Find where the given text appears and provide that cell's center as [x, y] coordinate. 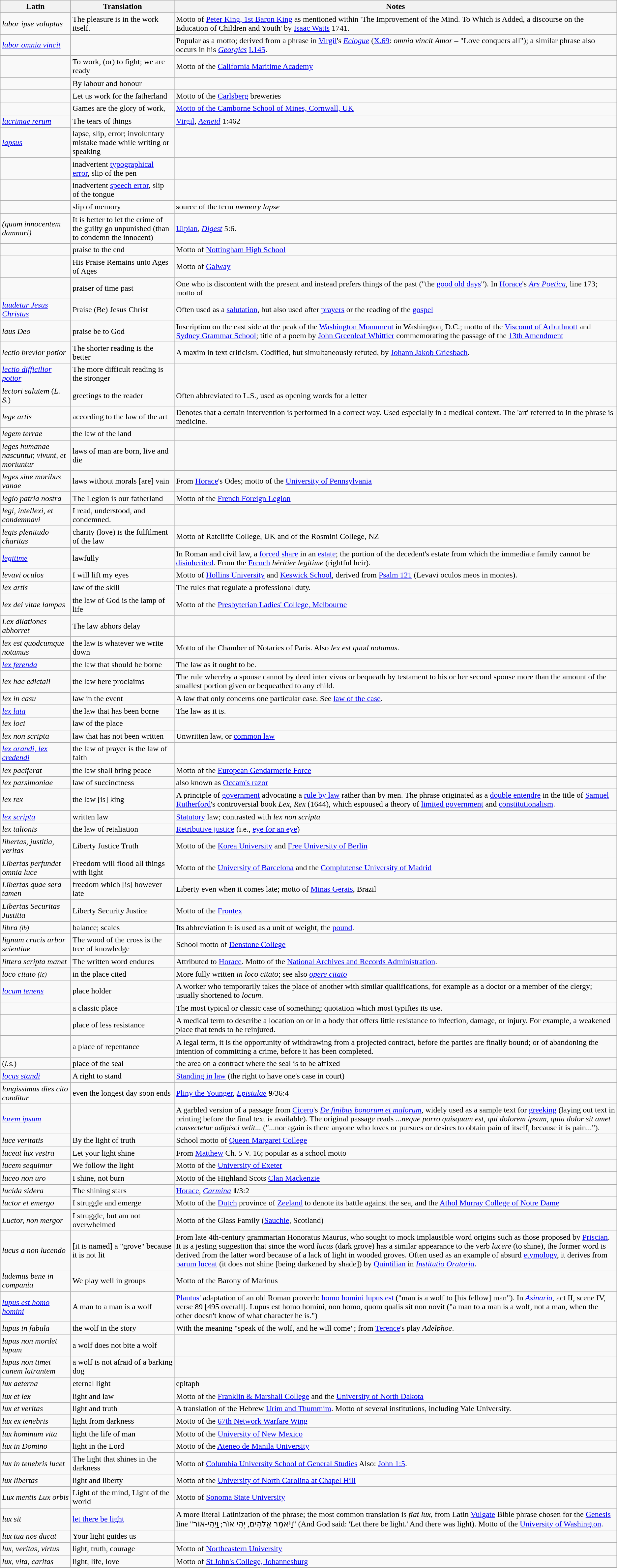
balance; scales [122, 928]
libra (lb) [36, 928]
legem terrae [36, 434]
Let us work for the fatherland [122, 96]
according to the law of the art [122, 417]
lectori salutem (L. S.) [36, 396]
slip of memory [122, 207]
The written word endures [122, 962]
charity (love) is the fulfilment of the law [122, 537]
luctor et emergo [36, 1203]
Let your light shine [122, 1153]
ludemus bene in compania [36, 1281]
freedom which [is] however late [122, 889]
luceo non uro [36, 1178]
Motto of the Barony of Marinus [396, 1281]
Liberty even when it comes late; motto of Minas Gerais, Brazil [396, 889]
Motto of the French Foreign Legion [396, 498]
lex rex [36, 800]
Standing in law (the right to have one's case in court) [396, 1076]
lectio brevior potior [36, 353]
littera scripta manet [36, 962]
Motto of the University of New Mexico [396, 1434]
Motto of the Carlsberg breweries [396, 96]
lux in tenebris lucet [36, 1464]
lux, veritas, virtus [36, 1549]
Motto of Ratcliffe College, UK and of the Rosmini College, NZ [396, 537]
a wolf is not afraid of a barking dog [122, 1367]
longissimus dies cito conditur [36, 1093]
the law [is] king [122, 800]
light the life of man [122, 1434]
the law here proclaims [122, 682]
Virgil, Aeneid 1:462 [396, 121]
Motto of Northeastern University [396, 1549]
Motto of Sonoma State University [396, 1497]
also known as Occam's razor [396, 783]
place holder [122, 991]
lux in Domino [36, 1446]
School motto of Queen Margaret College [396, 1140]
Motto of the University of North Carolina at Chapel Hill [396, 1480]
A man to a man is a wolf [122, 1307]
Libertas Securitas Justitia [36, 910]
levavi oculos [36, 575]
leges sine moribus vanae [36, 481]
Liberty Justice Truth [122, 846]
Motto of the 67th Network Warfare Wing [396, 1421]
lacrimae rerum [36, 121]
the law of retaliation [122, 829]
lex loci [36, 724]
law of the skill [122, 588]
lex lata [36, 711]
a wolf does not bite a wolf [122, 1345]
lux ex tenebris [36, 1421]
Games are the glory of work, [122, 108]
legitime [36, 558]
The most typical or classic case of something; quotation which most typifies its use. [396, 1008]
lux et lex [36, 1396]
I struggle, but am not overwhelmed [122, 1220]
lucem sequimur [36, 1166]
lawfully [122, 558]
a classic place [122, 1008]
light and truth [122, 1409]
loco citato (lc) [36, 974]
laws without morals [are] vain [122, 481]
A right to stand [122, 1076]
Motto of the Glass Family (Sauchie, Scotland) [396, 1220]
place of the seal [122, 1063]
lectio difficilior potior [36, 374]
light from darkness [122, 1421]
Lex dilationes abhorret [36, 626]
Libertas perfundet omnia luce [36, 868]
the law that should be borne [122, 665]
lex scripta [36, 816]
Motto of the University of Exeter [396, 1166]
in the place cited [122, 974]
light, life, love [122, 1561]
A translation of the Hebrew Urim and Thummim. Motto of several institutions, including Yale University. [396, 1409]
(l.s.) [36, 1063]
light and law [122, 1396]
Motto of the University of Barcelona and the Complutense University of Madrid [396, 868]
lex talionis [36, 829]
lex paciferat [36, 770]
the law is whatever we write down [122, 647]
Motto of Nottingham High School [396, 250]
[it is named] a "grove" because it is not lit [122, 1251]
Motto of the Frontex [396, 910]
Libertas quae sera tamen [36, 889]
laus Deo [36, 331]
lex in casu [36, 698]
Pliny the Younger, Epistulae 9/36:4 [396, 1093]
Horace, Carmina 1/3:2 [396, 1191]
the wolf in the story [122, 1328]
written law [122, 816]
lex dei vitae lampas [36, 605]
labor omnia vincit [36, 45]
lex orandi, lex credendi [36, 753]
lucus a non lucendo [36, 1251]
Motto of Hollins University and Keswick School, derived from Psalm 121 (Levavi oculos meos in montes). [396, 575]
Motto of the California Maritime Academy [396, 67]
lucida sidera [36, 1191]
lignum crucis arbor scientiae [36, 945]
let there be light [122, 1519]
lux et veritas [36, 1409]
epitaph [396, 1383]
a place of repentance [122, 1046]
Notes [396, 7]
More fully written in loco citato; see also opere citato [396, 974]
light, truth, courage [122, 1549]
lux sit [36, 1519]
Motto of the European Gendarmerie Force [396, 770]
I will lift my eyes [122, 575]
Latin [36, 7]
law of the place [122, 724]
Motto of St John's College, Johannesburg [396, 1561]
lex parsimoniae [36, 783]
The tears of things [122, 121]
Motto of the Camborne School of Mines, Cornwall, UK [396, 108]
the law of prayer is the law of faith [122, 753]
lex hac edictali [36, 682]
Lux mentis Lux orbis [36, 1497]
praiser of time past [122, 288]
the law of God is the lamp of life [122, 605]
By the light of truth [122, 1140]
libertas, justitia, veritas [36, 846]
From Horace's Odes; motto of the University of Pennsylvania [396, 481]
Motto of the Highland Scots Clan Mackenzie [396, 1178]
lex artis [36, 588]
A maxim in text criticism. Codified, but simultaneously refuted, by Johann Jakob Griesbach. [396, 353]
the law of the land [122, 434]
legi, intellexi, et condemnavi [36, 515]
lux hominum vita [36, 1434]
Retributive justice (i.e., eye for an eye) [396, 829]
A law that only concerns one particular case. See law of the case. [396, 698]
praise to the end [122, 250]
the area on a contract where the seal is to be affixed [396, 1063]
The wood of the cross is the tree of knowledge [122, 945]
I read, understood, and condemned. [122, 515]
lupus non mordet lupum [36, 1345]
laws of man are born, live and die [122, 455]
The shorter reading is the better [122, 353]
I struggle and emerge [122, 1203]
labor ipse voluptas [36, 24]
locum tenens [36, 991]
The law as it is. [396, 711]
The law as it ought to be. [396, 665]
Ulpian, Digest 5:6. [396, 228]
leges humanae nascuntur, vivunt, et moriuntur [36, 455]
It is better to let the crime of the guilty go unpunished (than to condemn the innocent) [122, 228]
Light of the mind, Light of the world [122, 1497]
The light that shines in the darkness [122, 1464]
law of succinctness [122, 783]
lex non scripta [36, 736]
laudetur Jesus Christus [36, 310]
One who is discontent with the present and instead prefers things of the past ("the good old days"). In Horace's Ars Poetica, line 173; motto of [396, 288]
Motto of the Dutch province of Zeeland to denote its battle against the sea, and the Athol Murray College of Notre Dame [396, 1203]
even the longest day soon ends [122, 1093]
Motto of the Presbyterian Ladies' College, Melbourne [396, 605]
Motto of the Chamber of Notaries of Paris. Also lex est quod notamus. [396, 647]
lupus non timet canem latrantem [36, 1367]
The pleasure is in the work itself. [122, 24]
(quam innocentem damnari) [36, 228]
The rules that regulate a professional duty. [396, 588]
The more difficult reading is the stronger [122, 374]
Motto of Columbia University School of General Studies Also: John 1:5. [396, 1464]
luceat lux vestra [36, 1153]
With the meaning "speak of the wolf, and he will come"; from Terence's play Adelphoe. [396, 1328]
legio patria nostra [36, 498]
eternal light [122, 1383]
Motto of the Ateneo de Manila University [396, 1446]
The Legion is our fatherland [122, 498]
We play well in groups [122, 1281]
Statutory law; contrasted with lex non scripta [396, 816]
lege artis [36, 417]
Often abbreviated to L.S., used as opening words for a letter [396, 396]
Attributed to Horace. Motto of the National Archives and Records Administration. [396, 962]
Praise (Be) Jesus Christ [122, 310]
praise be to God [122, 331]
lupus est homo homini [36, 1307]
lupus in fabula [36, 1328]
Liberty Security Justice [122, 910]
lux aeterna [36, 1383]
legis plenitudo charitas [36, 537]
light in the Lord [122, 1446]
We follow the light [122, 1166]
the law shall bring peace [122, 770]
lux tua nos ducat [36, 1536]
greetings to the reader [122, 396]
inadvertent typographical error, slip of the pen [122, 168]
law in the event [122, 698]
Translation [122, 7]
lapse, slip, error; involuntary mistake made while writing or speaking [122, 142]
Luctor, non mergor [36, 1220]
the law that has been borne [122, 711]
Your light guides us [122, 1536]
Motto of Galway [396, 267]
His Praise Remains unto Ages of Ages [122, 267]
Often used as a salutation, but also used after prayers or the reading of the gospel [396, 310]
By labour and honour [122, 83]
I shine, not burn [122, 1178]
law that has not been written [122, 736]
lorem ipsum [36, 1119]
Unwritten law, or common law [396, 736]
source of the term memory lapse [396, 207]
lex est quodcumque notamus [36, 647]
lapsus [36, 142]
locus standi [36, 1076]
Freedom will flood all things with light [122, 868]
lux libertas [36, 1480]
Motto of the Franklin & Marshall College and the University of North Dakota [396, 1396]
lex ferenda [36, 665]
Motto of the Korea University and Free University of Berlin [396, 846]
luce veritatis [36, 1140]
School motto of Denstone College [396, 945]
place of less resistance [122, 1025]
From Matthew Ch. 5 V. 16; popular as a school motto [396, 1153]
Its abbreviation lb is used as a unit of weight, the pound. [396, 928]
inadvertent speech error, slip of the tongue [122, 190]
lux, vita, caritas [36, 1561]
To work, (or) to fight; we are ready [122, 67]
The shining stars [122, 1191]
The law abhors delay [122, 626]
light and liberty [122, 1480]
